Extract the [x, y] coordinate from the center of the cell holding the provided text.  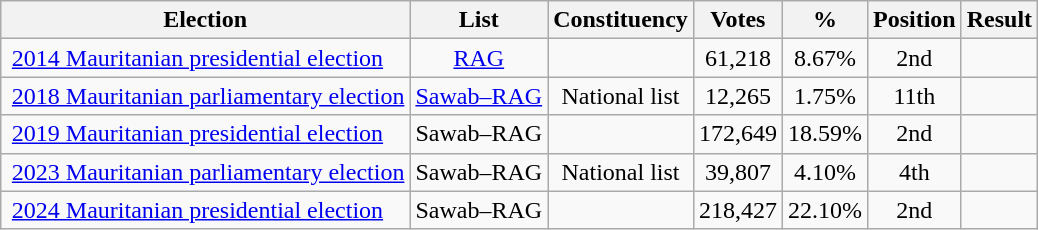
22.10% [824, 210]
2018 Mauritanian parliamentary election [205, 96]
RAG [479, 58]
Election [205, 20]
218,427 [738, 210]
2019 Mauritanian presidential election [205, 134]
2014 Mauritanian presidential election [205, 58]
172,649 [738, 134]
11th [914, 96]
39,807 [738, 172]
1.75% [824, 96]
8.67% [824, 58]
Result [999, 20]
Constituency [621, 20]
List [479, 20]
Votes [738, 20]
18.59% [824, 134]
61,218 [738, 58]
4.10% [824, 172]
Position [914, 20]
4th [914, 172]
2024 Mauritanian presidential election [205, 210]
2023 Mauritanian parliamentary election [205, 172]
% [824, 20]
12,265 [738, 96]
